Pinpoint the cell where the given text exists, returning its [X, Y] midpoint coordinate. 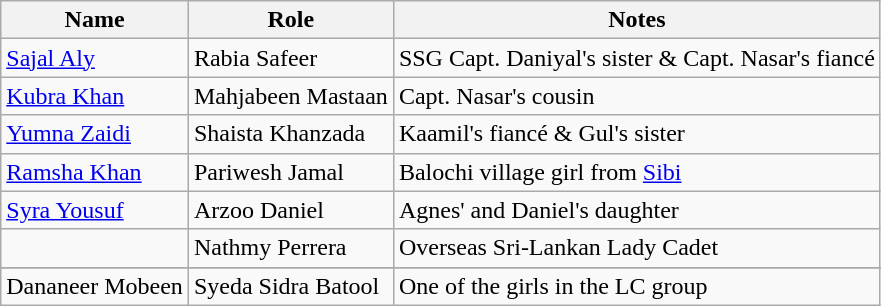
Nathmy Perrera [290, 248]
Kubra Khan [95, 96]
SSG Capt. Daniyal's sister & Capt. Nasar's fiancé [636, 58]
Kaamil's fiancé & Gul's sister [636, 134]
Dananeer Mobeen [95, 286]
Arzoo Daniel [290, 210]
Overseas Sri-Lankan Lady Cadet [636, 248]
Notes [636, 20]
Rabia Safeer [290, 58]
Syra Yousuf [95, 210]
Capt. Nasar's cousin [636, 96]
Yumna Zaidi [95, 134]
Pariwesh Jamal [290, 172]
Agnes' and Daniel's daughter [636, 210]
Syeda Sidra Batool [290, 286]
Sajal Aly [95, 58]
Mahjabeen Mastaan [290, 96]
Name [95, 20]
Role [290, 20]
Shaista Khanzada [290, 134]
One of the girls in the LC group [636, 286]
Ramsha Khan [95, 172]
Balochi village girl from Sibi [636, 172]
